Locate the cell with the specified text and output its [x, y] center coordinate. 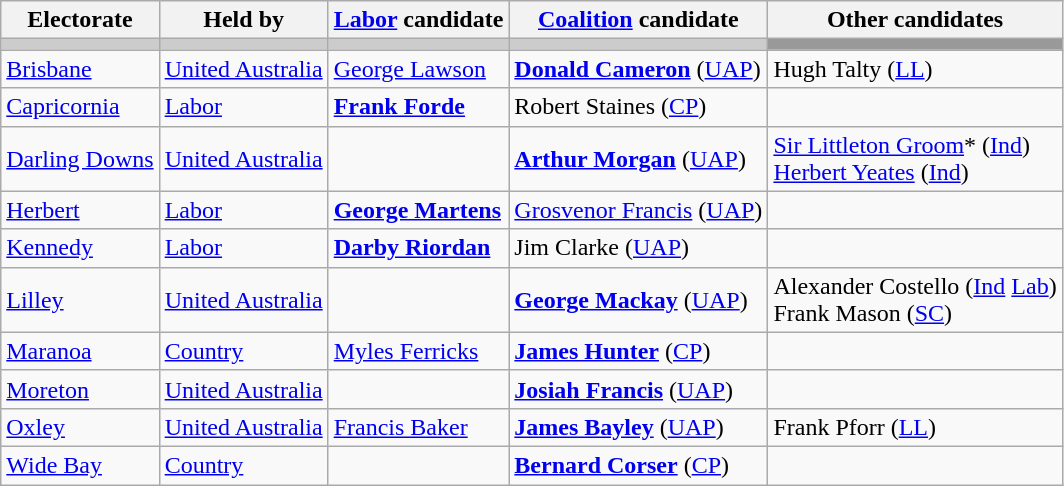
Jim Clarke (UAP) [638, 248]
Donald Cameron (UAP) [638, 69]
Hugh Talty (LL) [915, 69]
George Mackay (UAP) [638, 300]
Lilley [80, 300]
Held by [244, 20]
Robert Staines (CP) [638, 107]
Frank Forde [418, 107]
Bernard Corser (CP) [638, 465]
Josiah Francis (UAP) [638, 389]
Sir Littleton Groom* (Ind)Herbert Yeates (Ind) [915, 158]
Electorate [80, 20]
Frank Pforr (LL) [915, 427]
Moreton [80, 389]
Labor candidate [418, 20]
Wide Bay [80, 465]
Alexander Costello (Ind Lab)Frank Mason (SC) [915, 300]
George Lawson [418, 69]
Arthur Morgan (UAP) [638, 158]
Maranoa [80, 351]
Darling Downs [80, 158]
George Martens [418, 210]
James Hunter (CP) [638, 351]
Oxley [80, 427]
Brisbane [80, 69]
Myles Ferricks [418, 351]
Kennedy [80, 248]
Francis Baker [418, 427]
James Bayley (UAP) [638, 427]
Darby Riordan [418, 248]
Herbert [80, 210]
Capricornia [80, 107]
Other candidates [915, 20]
Grosvenor Francis (UAP) [638, 210]
Coalition candidate [638, 20]
